Return the (x, y) coordinate for the center point of the cell that contains the specified text.  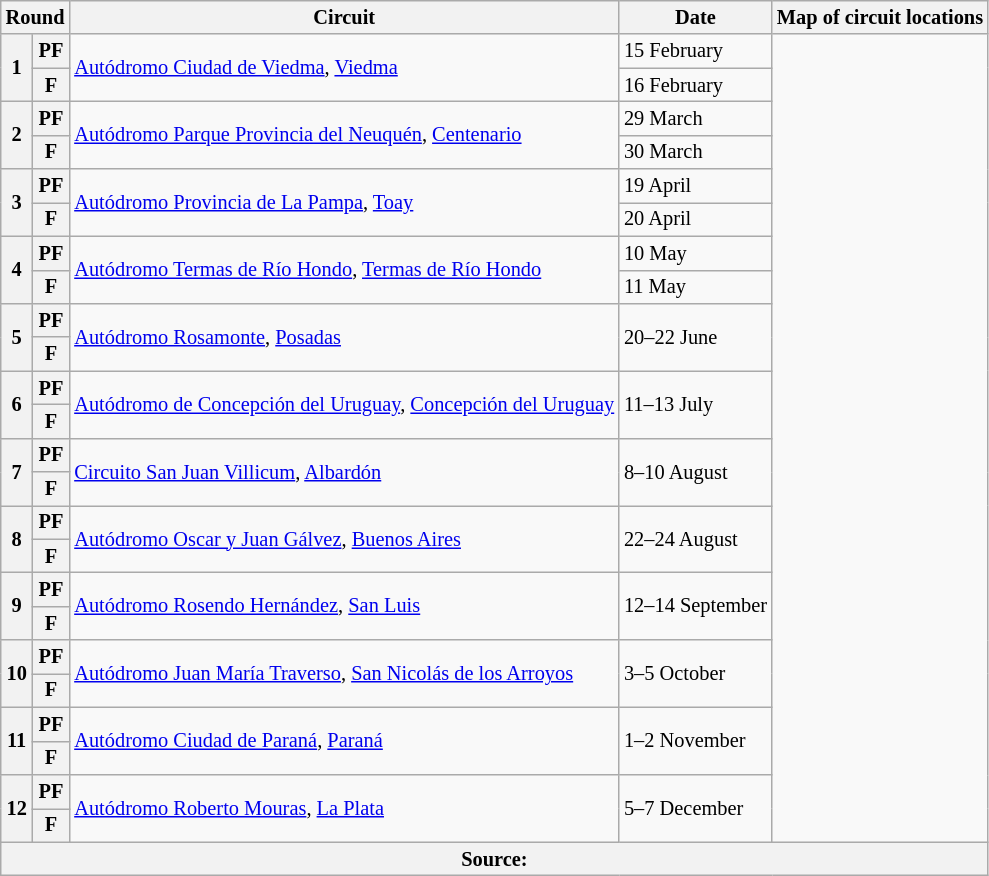
Circuito San Juan Villicum, Albardón (344, 472)
8 (17, 538)
Circuit (344, 17)
Map of circuit locations (880, 17)
Autódromo Rosamonte, Posadas (344, 336)
16 February (696, 85)
1–2 November (696, 740)
8–10 August (696, 472)
4 (17, 270)
1 (17, 68)
11 May (696, 287)
3 (17, 202)
19 April (696, 186)
12 (17, 808)
2 (17, 134)
6 (17, 404)
Autódromo Provincia de La Pampa, Toay (344, 202)
Autódromo Roberto Mouras, La Plata (344, 808)
Autódromo Termas de Río Hondo, Termas de Río Hondo (344, 270)
11 (17, 740)
Autódromo Rosendo Hernández, San Luis (344, 606)
15 February (696, 51)
10 (17, 674)
20 April (696, 219)
22–24 August (696, 538)
30 March (696, 152)
20–22 June (696, 336)
11–13 July (696, 404)
5–7 December (696, 808)
Autódromo de Concepción del Uruguay, Concepción del Uruguay (344, 404)
Autódromo Ciudad de Paraná, Paraná (344, 740)
Autódromo Oscar y Juan Gálvez, Buenos Aires (344, 538)
Autódromo Parque Provincia del Neuquén, Centenario (344, 134)
Round (36, 17)
Autódromo Juan María Traverso, San Nicolás de los Arroyos (344, 674)
10 May (696, 253)
Autódromo Ciudad de Viedma, Viedma (344, 68)
5 (17, 336)
12–14 September (696, 606)
Source: (494, 859)
29 March (696, 118)
Date (696, 17)
9 (17, 606)
3–5 October (696, 674)
7 (17, 472)
